Locate the cell with the specified text and output its [x, y] center coordinate. 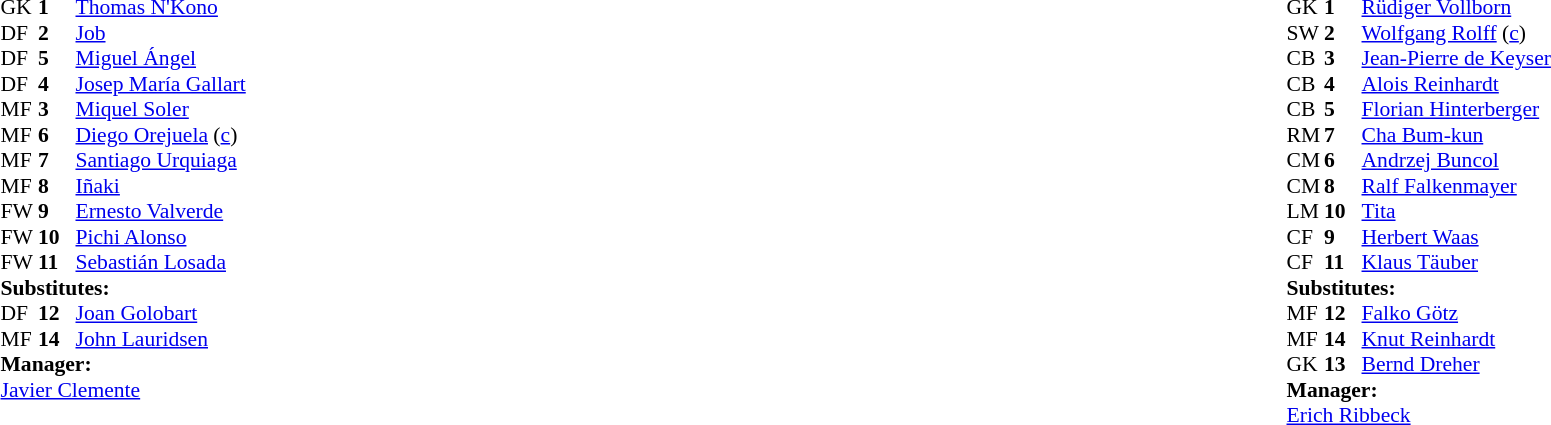
Florian Hinterberger [1456, 109]
13 [1343, 365]
SW [1306, 33]
Bernd Dreher [1456, 365]
Alois Reinhardt [1456, 84]
Diego Orejuela (c) [161, 135]
Javier Clemente [122, 390]
RM [1306, 135]
Ernesto Valverde [161, 211]
Job [161, 33]
Iñaki [161, 186]
Andrzej Buncol [1456, 161]
Wolfgang Rolff (c) [1456, 33]
Josep María Gallart [161, 84]
Miquel Soler [161, 109]
Santiago Urquiaga [161, 161]
LM [1306, 211]
Jean-Pierre de Keyser [1456, 59]
Knut Reinhardt [1456, 339]
Sebastián Losada [161, 263]
Miguel Ángel [161, 59]
Cha Bum-kun [1456, 135]
Pichi Alonso [161, 237]
Joan Golobart [161, 313]
Klaus Täuber [1456, 263]
Falko Götz [1456, 313]
Ralf Falkenmayer [1456, 186]
GK [1306, 365]
Herbert Waas [1456, 237]
John Lauridsen [161, 339]
Tita [1456, 211]
